Return [x, y] of the center of cell containing provided text 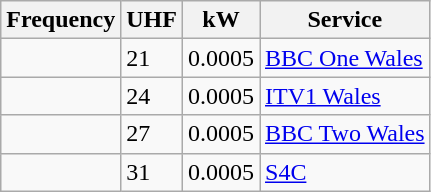
27 [152, 134]
21 [152, 58]
ITV1 Wales [346, 96]
Frequency [61, 20]
31 [152, 172]
BBC Two Wales [346, 134]
S4C [346, 172]
UHF [152, 20]
BBC One Wales [346, 58]
24 [152, 96]
Service [346, 20]
kW [220, 20]
